Detect which cell encompasses the target text, then output its (X, Y) center coordinate. 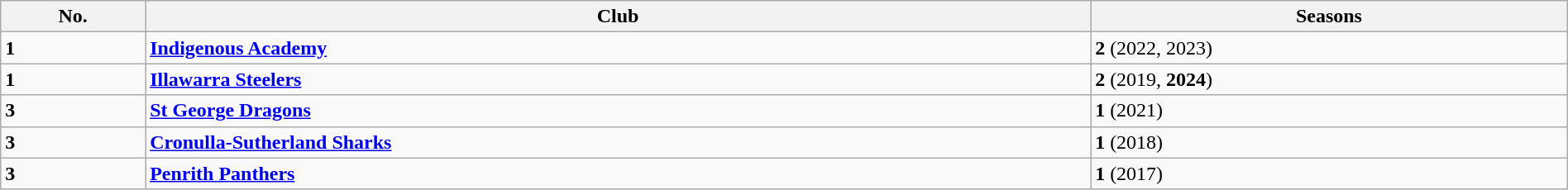
1 (2021) (1330, 111)
1 (2017) (1330, 173)
2 (2022, 2023) (1330, 48)
Penrith Panthers (619, 173)
1 (2018) (1330, 142)
Club (619, 17)
Indigenous Academy (619, 48)
Cronulla-Sutherland Sharks (619, 142)
St George Dragons (619, 111)
2 (2019, 2024) (1330, 79)
No. (73, 17)
Illawarra Steelers (619, 79)
Seasons (1330, 17)
